Detect which cell encompasses the target text, then output its [X, Y] center coordinate. 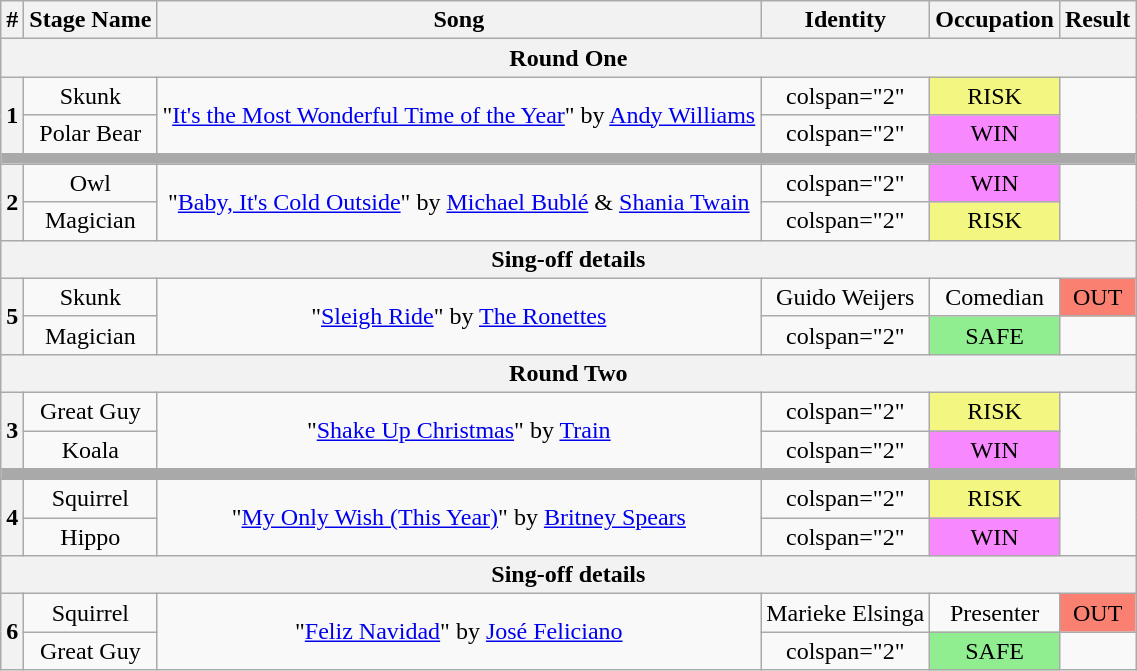
Stage Name [90, 20]
2 [12, 202]
Marieke Elsinga [846, 613]
6 [12, 632]
Hippo [90, 537]
Round One [568, 58]
Result [1097, 20]
Occupation [995, 20]
"Shake Up Christmas" by Train [459, 430]
Koala [90, 449]
"It's the Most Wonderful Time of the Year" by Andy Williams [459, 115]
4 [12, 518]
"Sleigh Ride" by The Ronettes [459, 316]
Owl [90, 183]
Guido Weijers [846, 297]
Polar Bear [90, 134]
3 [12, 430]
Comedian [995, 297]
5 [12, 316]
"Baby, It's Cold Outside" by Michael Bublé & Shania Twain [459, 202]
Song [459, 20]
Round Two [568, 373]
"Feliz Navidad" by José Feliciano [459, 632]
# [12, 20]
Presenter [995, 613]
1 [12, 115]
"My Only Wish (This Year)" by Britney Spears [459, 518]
Identity [846, 20]
